Find where the given text appears and provide that cell's center as (x, y) coordinate. 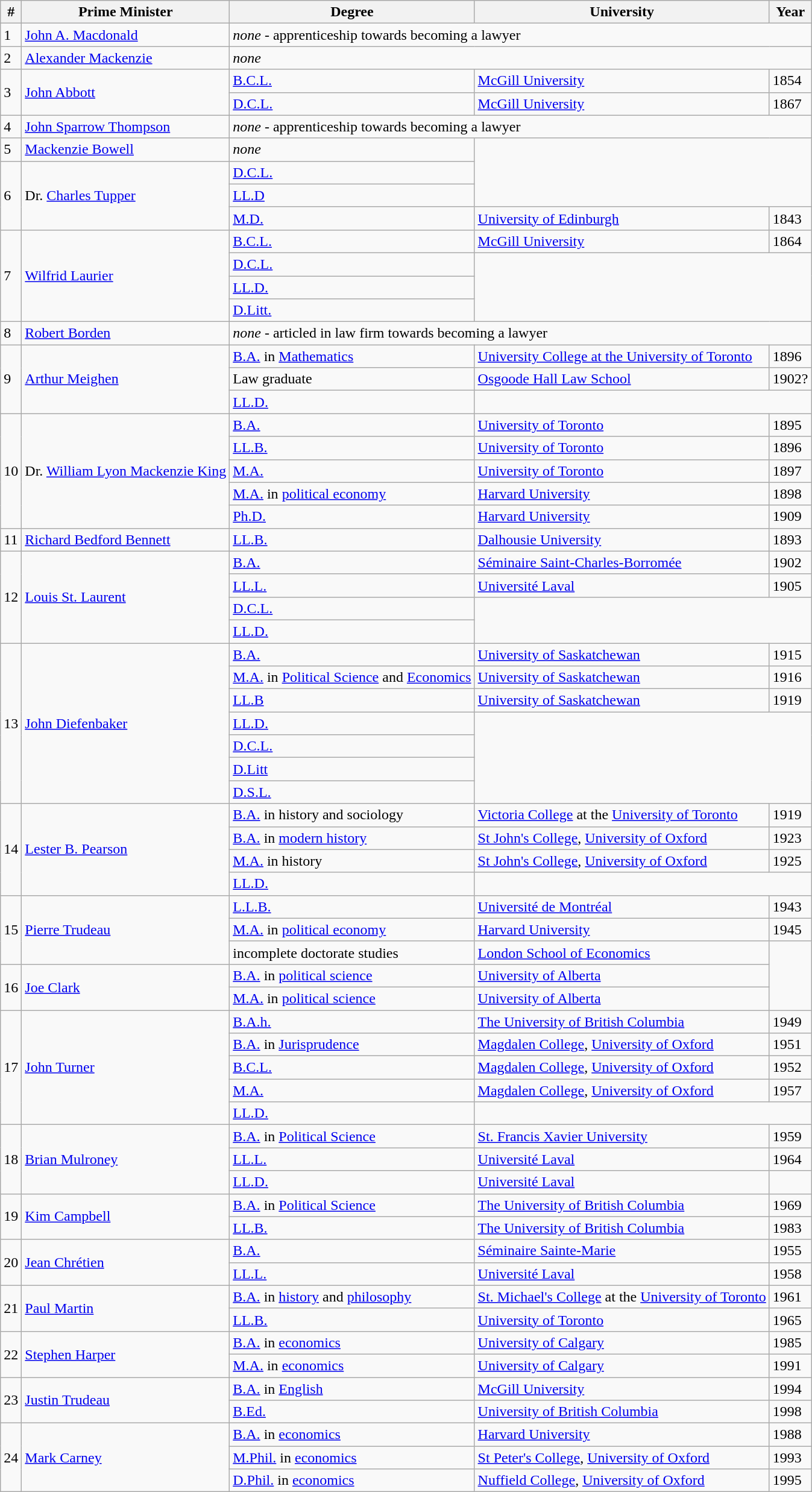
1898 (790, 494)
John Turner (125, 1068)
D.Litt. (352, 310)
1994 (790, 1388)
1925 (790, 861)
12 (11, 597)
M.D. (352, 218)
M.A. in history (352, 861)
# (11, 12)
Richard Bedford Bennett (125, 540)
University of Edinburgh (622, 218)
Wilfrid Laurier (125, 275)
LL.B (352, 700)
13 (11, 723)
10 (11, 471)
Joe Clark (125, 987)
St Peter's College, University of Oxford (622, 1458)
B.A. in history and philosophy (352, 1297)
1995 (790, 1481)
1867 (790, 104)
22 (11, 1354)
1893 (790, 540)
1 (11, 35)
9 (11, 379)
B.A. in Mathematics (352, 356)
3 (11, 92)
none - articled in law firm towards becoming a lawyer (521, 333)
Pierre Trudeau (125, 930)
M.Phil. in economics (352, 1458)
1915 (790, 654)
John Abbott (125, 92)
Justin Trudeau (125, 1400)
LL.D (352, 195)
1949 (790, 1022)
1895 (790, 425)
23 (11, 1400)
1959 (790, 1136)
1854 (790, 81)
Robert Borden (125, 333)
Alexander Mackenzie (125, 58)
Kim Campbell (125, 1217)
1943 (790, 907)
1965 (790, 1320)
Louis St. Laurent (125, 597)
Lester B. Pearson (125, 849)
1909 (790, 517)
1955 (790, 1251)
Arthur Meighen (125, 379)
Law graduate (352, 379)
14 (11, 849)
B.A.h. (352, 1022)
D.S.L. (352, 792)
M.A. in political science (352, 998)
1905 (790, 585)
St. Francis Xavier University (622, 1136)
2 (11, 58)
B.A. in English (352, 1388)
University (622, 12)
Mark Carney (125, 1458)
8 (11, 333)
1964 (790, 1159)
M.A. in Political Science and Economics (352, 678)
24 (11, 1458)
1902? (790, 379)
1843 (790, 218)
John Diefenbaker (125, 723)
16 (11, 987)
Jean Chrétien (125, 1262)
18 (11, 1159)
6 (11, 195)
Prime Minister (125, 12)
19 (11, 1217)
L.L.B. (352, 907)
St. Michael's College at the University of Toronto (622, 1297)
B.A. in Jurisprudence (352, 1045)
Mackenzie Bowell (125, 150)
B.A. in modern history (352, 838)
John A. Macdonald (125, 35)
1969 (790, 1205)
1945 (790, 930)
5 (11, 150)
7 (11, 275)
1991 (790, 1365)
Nuffield College, University of Oxford (622, 1481)
1957 (790, 1091)
1897 (790, 471)
20 (11, 1262)
University of British Columbia (622, 1412)
1916 (790, 678)
Séminaire Sainte-Marie (622, 1251)
21 (11, 1308)
Year (790, 12)
D.Litt (352, 769)
1961 (790, 1297)
15 (11, 930)
D.Phil. in economics (352, 1481)
17 (11, 1068)
Brian Mulroney (125, 1159)
1952 (790, 1068)
Ph.D. (352, 517)
1864 (790, 241)
11 (11, 540)
1923 (790, 838)
M.A. in economics (352, 1365)
4 (11, 127)
B.A. in history and sociology (352, 815)
Victoria College at the University of Toronto (622, 815)
1983 (790, 1228)
1958 (790, 1274)
1993 (790, 1458)
London School of Economics (622, 952)
University College at the University of Toronto (622, 356)
Paul Martin (125, 1308)
incomplete doctorate studies (352, 952)
1998 (790, 1412)
Degree (352, 12)
1988 (790, 1435)
B.Ed. (352, 1412)
Stephen Harper (125, 1354)
Université de Montréal (622, 907)
Osgoode Hall Law School (622, 379)
1951 (790, 1045)
Dr. William Lyon Mackenzie King (125, 471)
Dr. Charles Tupper (125, 195)
B.A. in political science (352, 975)
Dalhousie University (622, 540)
1985 (790, 1342)
1902 (790, 562)
Séminaire Saint-Charles-Borromée (622, 562)
John Sparrow Thompson (125, 127)
